Pinpoint the cell where the given text exists, returning its (X, Y) midpoint coordinate. 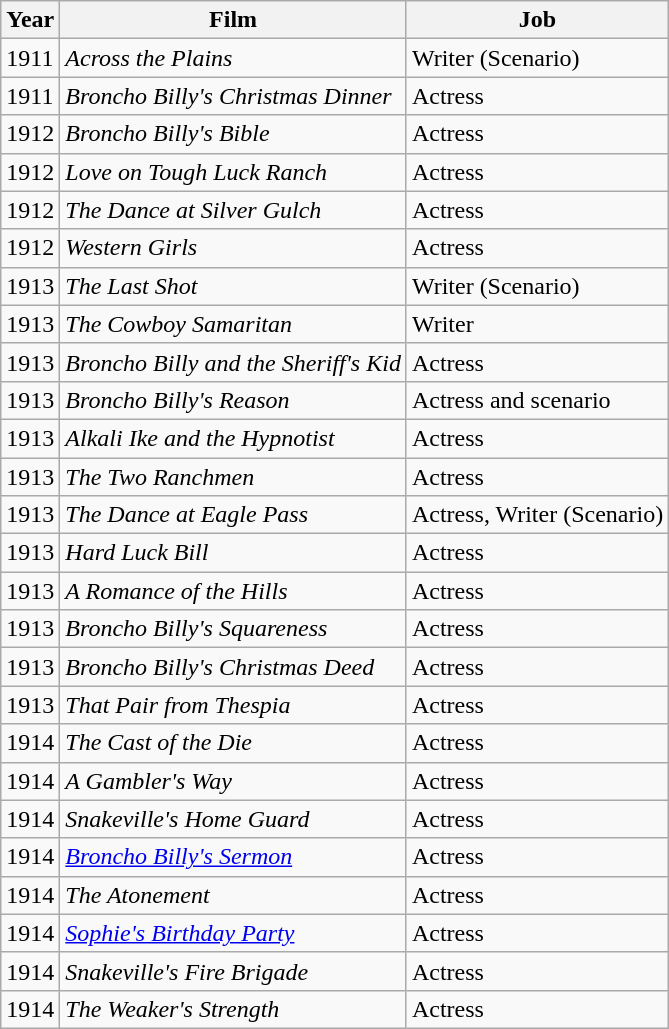
Sophie's Birthday Party (234, 933)
Year (30, 20)
Western Girls (234, 248)
Broncho Billy's Christmas Deed (234, 667)
Broncho Billy's Sermon (234, 857)
The Last Shot (234, 286)
Broncho Billy's Bible (234, 134)
Broncho Billy's Squareness (234, 629)
Broncho Billy and the Sheriff's Kid (234, 362)
Across the Plains (234, 58)
The Cast of the Die (234, 743)
Actress and scenario (537, 400)
Snakeville's Home Guard (234, 819)
That Pair from Thespia (234, 705)
Hard Luck Bill (234, 553)
The Two Ranchmen (234, 477)
Broncho Billy's Reason (234, 400)
Love on Tough Luck Ranch (234, 172)
The Atonement (234, 895)
Job (537, 20)
Broncho Billy's Christmas Dinner (234, 96)
Actress, Writer (Scenario) (537, 515)
The Dance at Silver Gulch (234, 210)
A Gambler's Way (234, 781)
The Weaker's Strength (234, 1009)
Alkali Ike and the Hypnotist (234, 438)
The Dance at Eagle Pass (234, 515)
Snakeville's Fire Brigade (234, 971)
Film (234, 20)
Writer (537, 324)
A Romance of the Hills (234, 591)
The Cowboy Samaritan (234, 324)
